Output the (X, Y) coordinate of the center of the cell containing the given text.  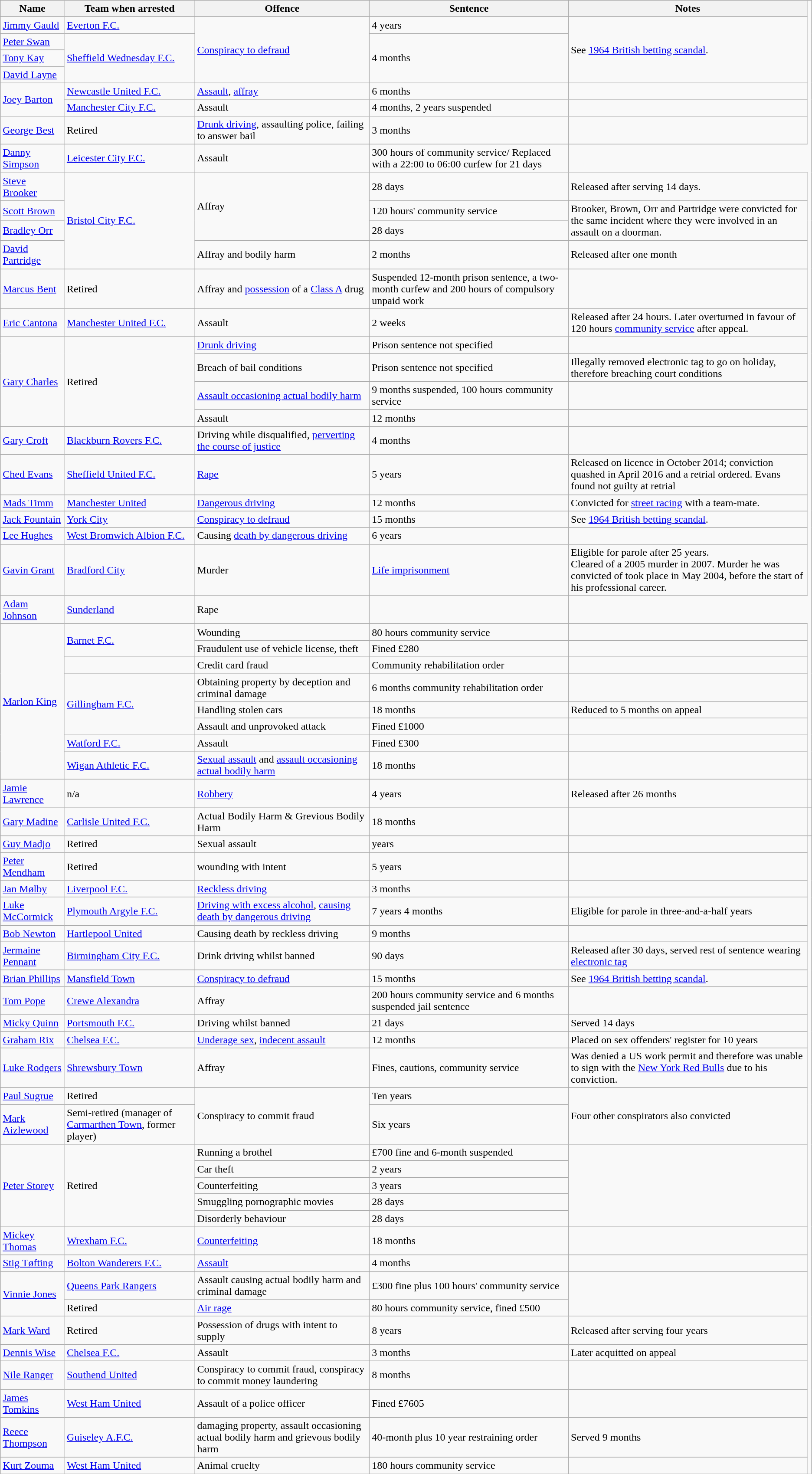
4 months, 2 years suspended (469, 108)
Handling stolen cars (282, 710)
Illegally removed electronic tag to go on holiday, therefore breaching court conditions (688, 368)
Brooker, Brown, Orr and Partridge were convicted for the same incident where they were involved in an assault on a doorman. (688, 220)
Robbery (282, 794)
Actual Bodily Harm & Grevious Bodily Harm (282, 822)
Eric Cantona (33, 323)
Gary Charles (33, 382)
Steve Brooker (33, 187)
Released after serving four years (688, 1330)
Mads Timm (33, 503)
Assault occasioning actual bodily harm (282, 396)
Carlisle United F.C. (129, 822)
Dennis Wise (33, 1353)
Jimmy Gauld (33, 25)
Fined £280 (469, 649)
Breach of bail conditions (282, 368)
Peter Mendham (33, 867)
2 months (469, 254)
Sheffield Wednesday F.C. (129, 58)
Stig Tøfting (33, 1263)
Served 9 months (688, 1438)
Assault, affray (282, 91)
Causing death by dangerous driving (282, 536)
Newcastle United F.C. (129, 91)
2 weeks (469, 323)
Community rehabilitation order (469, 665)
Driving with excess alcohol, causing death by dangerous driving (282, 911)
Sheffield United F.C. (129, 475)
Southend United (129, 1375)
Liverpool F.C. (129, 889)
Released after serving 14 days. (688, 187)
David Layne (33, 75)
Queens Park Rangers (129, 1286)
Reduced to 5 months on appeal (688, 710)
damaging property, assault occasioning actual bodily harm and grievous bodily harm (282, 1438)
£700 fine and 6-month suspended (469, 1153)
Mickey Thomas (33, 1241)
Reece Thompson (33, 1438)
Vinnie Jones (33, 1294)
Eligible for parole in three-and-a-half years (688, 911)
Brian Phillips (33, 978)
David Partridge (33, 254)
Manchester United (129, 503)
Sunderland (129, 610)
Jack Fountain (33, 519)
Everton F.C. (129, 25)
Drunk driving (282, 345)
Released on licence in October 2014; conviction quashed in April 2016 and a retrial ordered. Evans found not guilty at retrial (688, 475)
n/a (129, 794)
Gary Croft (33, 441)
Assault of a police officer (282, 1403)
Six years (469, 1124)
Fined £1000 (469, 727)
Released after 24 hours. Later overturned in favour of 120 hours community service after appeal. (688, 323)
Fined £300 (469, 743)
Danny Simpson (33, 158)
Manchester United F.C. (129, 323)
Fines, cautions, community service (469, 1068)
Conspiracy to commit fraud (282, 1116)
Marcus Bent (33, 289)
Affray and possession of a Class A drug (282, 289)
Was denied a US work permit and therefore was unable to sign with the New York Red Bulls due to his conviction. (688, 1068)
Underage sex, indecent assault (282, 1040)
Bradley Orr (33, 230)
Murder (282, 570)
Peter Storey (33, 1186)
8 years (469, 1330)
Paul Sugrue (33, 1096)
Bob Newton (33, 934)
8 months (469, 1375)
6 months community rehabilitation order (469, 687)
Fraudulent use of vehicle license, theft (282, 649)
Offence (282, 9)
Sexual assault and assault occasioning actual bodily harm (282, 765)
200 hours community service and 6 months suspended jail sentence (469, 1000)
Guy Madjo (33, 844)
Mansfield Town (129, 978)
9 months suspended, 100 hours community service (469, 396)
Gillingham F.C. (129, 704)
Convicted for street racing with a team-mate. (688, 503)
Tom Pope (33, 1000)
Kurt Zouma (33, 1466)
7 years 4 months (469, 911)
Assault and unprovoked attack (282, 727)
Credit card fraud (282, 665)
Wounding (282, 632)
£300 fine plus 100 hours' community service (469, 1286)
6 months (469, 91)
300 hours of community service/ Replaced with a 22:00 to 06:00 curfew for 21 days (469, 158)
Affray and bodily harm (282, 254)
Team when arrested (129, 9)
Plymouth Argyle F.C. (129, 911)
6 years (469, 536)
Micky Quinn (33, 1023)
Air rage (282, 1308)
Ched Evans (33, 475)
180 hours community service (469, 1466)
Obtaining property by deception and criminal damage (282, 687)
40-month plus 10 year restraining order (469, 1438)
years (469, 844)
Adam Johnson (33, 610)
Shrewsbury Town (129, 1068)
Peter Swan (33, 42)
Dangerous driving (282, 503)
Wrexham F.C. (129, 1241)
Jermaine Pennant (33, 956)
Fined £7605 (469, 1403)
Assault causing actual bodily harm and criminal damage (282, 1286)
2 years (469, 1169)
Tony Kay (33, 58)
Name (33, 9)
Later acquitted on appeal (688, 1353)
Manchester City F.C. (129, 108)
Marlon King (33, 701)
Mark Aizlewood (33, 1124)
Mark Ward (33, 1330)
Jamie Lawrence (33, 794)
Gavin Grant (33, 570)
Four other conspirators also convicted (688, 1116)
Jan Mølby (33, 889)
Served 14 days (688, 1023)
21 days (469, 1023)
Hartlepool United (129, 934)
Bolton Wanderers F.C. (129, 1263)
Luke Rodgers (33, 1068)
wounding with intent (282, 867)
Joey Barton (33, 99)
West Bromwich Albion F.C. (129, 536)
Causing death by reckless driving (282, 934)
Drink driving whilst banned (282, 956)
80 hours community service, fined £500 (469, 1308)
Luke McCormick (33, 911)
Birmingham City F.C. (129, 956)
Conspiracy to commit fraud, conspiracy to commit money laundering (282, 1375)
Graham Rix (33, 1040)
Bradford City (129, 570)
Possession of drugs with intent to supply (282, 1330)
York City (129, 519)
Sexual assault (282, 844)
Nile Ranger (33, 1375)
3 years (469, 1186)
Disorderly behaviour (282, 1219)
120 hours' community service (469, 210)
80 hours community service (469, 632)
Scott Brown (33, 210)
Driving whilst banned (282, 1023)
Life imprisonment (469, 570)
Released after 30 days, served rest of sentence wearing electronic tag (688, 956)
Barnet F.C. (129, 640)
Animal cruelty (282, 1466)
Reckless driving (282, 889)
Gary Madine (33, 822)
Released after one month (688, 254)
Suspended 12-month prison sentence, a two-month curfew and 200 hours of compulsory unpaid work (469, 289)
Leicester City F.C. (129, 158)
Smuggling pornographic movies (282, 1202)
Guiseley A.F.C. (129, 1438)
Semi-retired (manager of Carmarthen Town, former player) (129, 1124)
Wigan Athletic F.C. (129, 765)
Notes (688, 9)
Portsmouth F.C. (129, 1023)
Drunk driving, assaulting police, failing to answer bail (282, 130)
9 months (469, 934)
Blackburn Rovers F.C. (129, 441)
Ten years (469, 1096)
Crewe Alexandra (129, 1000)
Running a brothel (282, 1153)
Driving while disqualified, perverting the course of justice (282, 441)
Sentence (469, 9)
Released after 26 months (688, 794)
Lee Hughes (33, 536)
Watford F.C. (129, 743)
James Tomkins (33, 1403)
Placed on sex offenders' register for 10 years (688, 1040)
Car theft (282, 1169)
George Best (33, 130)
Bristol City F.C. (129, 220)
90 days (469, 956)
